For the text-containing cell, return its midpoint in [X, Y] coordinate format. 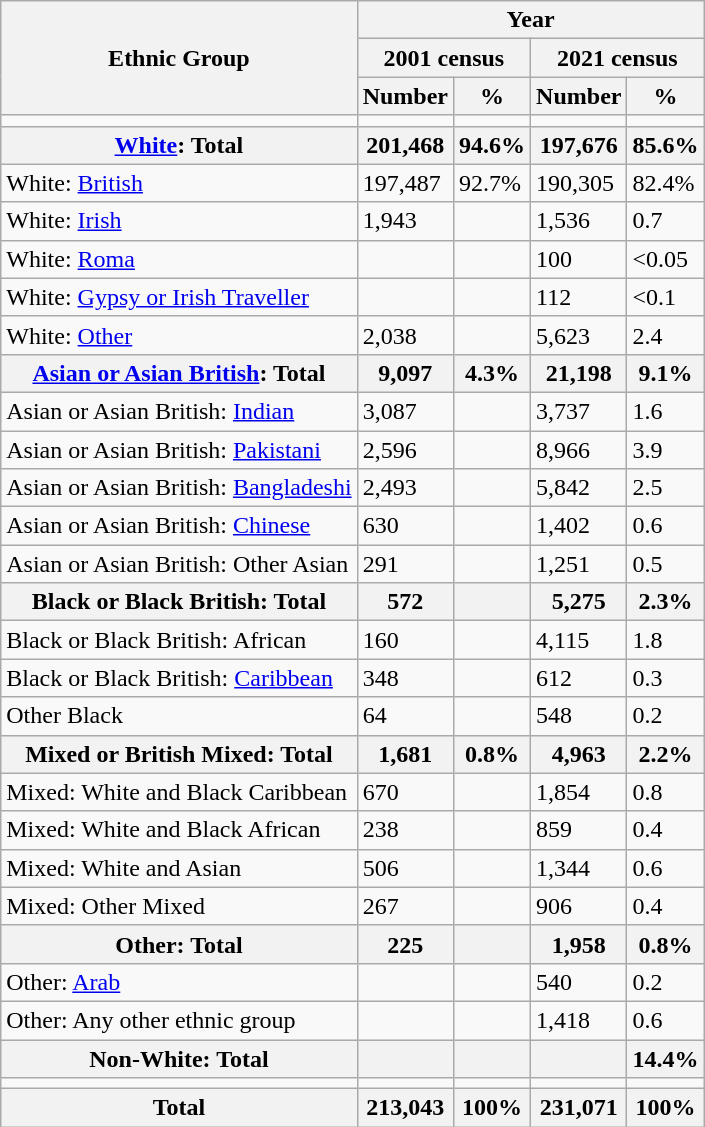
2021 census [618, 58]
White: Irish [179, 221]
1,344 [579, 868]
14.4% [666, 1059]
112 [579, 297]
201,468 [405, 145]
231,071 [579, 1108]
100 [579, 259]
<0.1 [666, 297]
267 [405, 906]
291 [405, 564]
0.8 [666, 792]
197,487 [405, 183]
Other: Arab [179, 982]
0.7 [666, 221]
Total [179, 1108]
Mixed: White and Asian [179, 868]
White: Roma [179, 259]
White: British [179, 183]
92.7% [492, 183]
906 [579, 906]
0.3 [666, 678]
White: Other [179, 335]
3,737 [579, 411]
612 [579, 678]
5,275 [579, 602]
Asian or Asian British: Chinese [179, 526]
85.6% [666, 145]
4,115 [579, 640]
Mixed: White and Black African [179, 830]
White: Total [179, 145]
670 [405, 792]
1.6 [666, 411]
540 [579, 982]
9,097 [405, 373]
Ethnic Group [179, 58]
2.4 [666, 335]
348 [405, 678]
859 [579, 830]
Mixed: Other Mixed [179, 906]
Black or Black British: Caribbean [179, 678]
1,251 [579, 564]
1,943 [405, 221]
Non-White: Total [179, 1059]
1,402 [579, 526]
1,536 [579, 221]
2.5 [666, 488]
Mixed or British Mixed: Total [179, 754]
2,596 [405, 449]
White: Gypsy or Irish Traveller [179, 297]
225 [405, 944]
82.4% [666, 183]
160 [405, 640]
Black or Black British: African [179, 640]
Black or Black British: Total [179, 602]
Asian or Asian British: Pakistani [179, 449]
<0.05 [666, 259]
4.3% [492, 373]
1,958 [579, 944]
Other: Any other ethnic group [179, 1020]
630 [405, 526]
Mixed: White and Black Caribbean [179, 792]
21,198 [579, 373]
94.6% [492, 145]
197,676 [579, 145]
Other: Total [179, 944]
2.2% [666, 754]
238 [405, 830]
5,623 [579, 335]
Year [530, 20]
0.5 [666, 564]
Asian or Asian British: Total [179, 373]
Other Black [179, 716]
506 [405, 868]
548 [579, 716]
2,493 [405, 488]
1,854 [579, 792]
8,966 [579, 449]
Asian or Asian British: Other Asian [179, 564]
64 [405, 716]
4,963 [579, 754]
2.3% [666, 602]
5,842 [579, 488]
190,305 [579, 183]
3.9 [666, 449]
1,418 [579, 1020]
3,087 [405, 411]
9.1% [666, 373]
Asian or Asian British: Indian [179, 411]
213,043 [405, 1108]
1.8 [666, 640]
1,681 [405, 754]
2001 census [444, 58]
572 [405, 602]
2,038 [405, 335]
Asian or Asian British: Bangladeshi [179, 488]
